Extract the (X, Y) coordinate from the center of the cell holding the provided text.  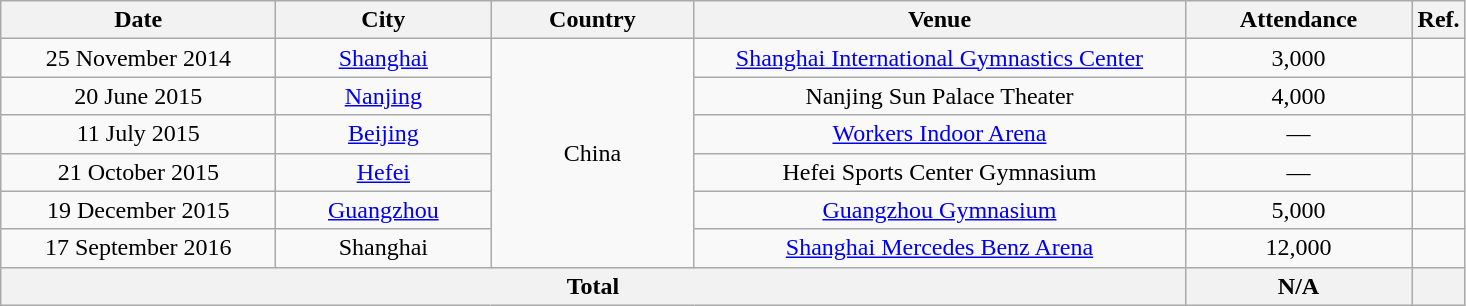
Nanjing (384, 96)
City (384, 20)
Shanghai Mercedes Benz Arena (940, 248)
Hefei (384, 172)
Ref. (1438, 20)
China (592, 153)
3,000 (1298, 58)
19 December 2015 (138, 210)
Nanjing Sun Palace Theater (940, 96)
Guangzhou Gymnasium (940, 210)
25 November 2014 (138, 58)
12,000 (1298, 248)
11 July 2015 (138, 134)
5,000 (1298, 210)
Shanghai International Gymnastics Center (940, 58)
20 June 2015 (138, 96)
Hefei Sports Center Gymnasium (940, 172)
N/A (1298, 286)
21 October 2015 (138, 172)
Beijing (384, 134)
Date (138, 20)
Attendance (1298, 20)
Workers Indoor Arena (940, 134)
Venue (940, 20)
Total (593, 286)
Country (592, 20)
17 September 2016 (138, 248)
4,000 (1298, 96)
Guangzhou (384, 210)
